Pinpoint the cell where the given text exists, returning its (x, y) midpoint coordinate. 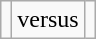
versus (48, 20)
